Locate the cell with the specified text and output its (X, Y) center coordinate. 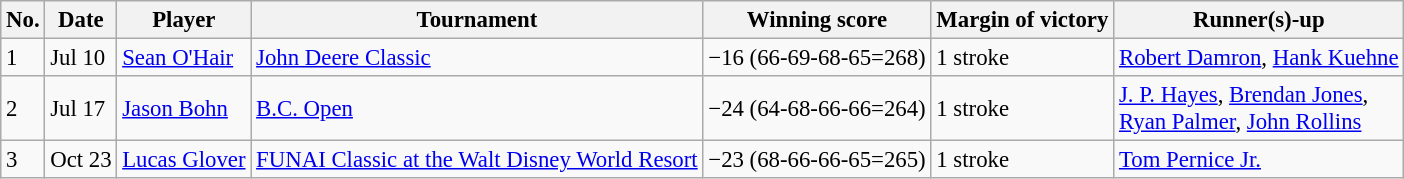
Player (184, 20)
J. P. Hayes, Brendan Jones, Ryan Palmer, John Rollins (1259, 108)
Tournament (477, 20)
Jason Bohn (184, 108)
Sean O'Hair (184, 58)
−16 (66-69-68-65=268) (817, 58)
−24 (64-68-66-66=264) (817, 108)
3 (23, 160)
Margin of victory (1022, 20)
Oct 23 (81, 160)
Robert Damron, Hank Kuehne (1259, 58)
B.C. Open (477, 108)
No. (23, 20)
John Deere Classic (477, 58)
Lucas Glover (184, 160)
Jul 10 (81, 58)
1 (23, 58)
Jul 17 (81, 108)
Winning score (817, 20)
2 (23, 108)
Date (81, 20)
Tom Pernice Jr. (1259, 160)
FUNAI Classic at the Walt Disney World Resort (477, 160)
Runner(s)-up (1259, 20)
−23 (68-66-66-65=265) (817, 160)
